Determine the [X, Y] coordinate at the center of the cell enclosing the given text.  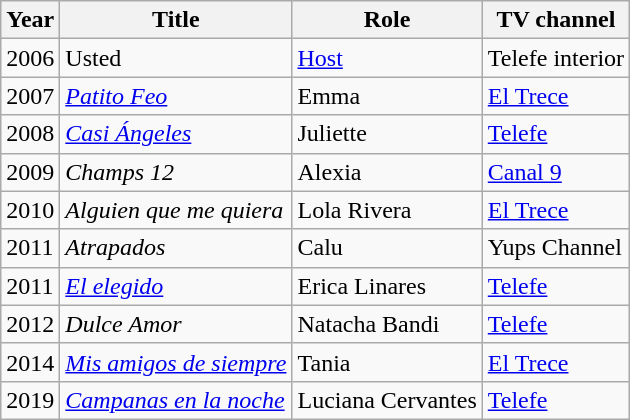
Host [387, 58]
Year [30, 20]
Emma [387, 96]
Title [176, 20]
Atrapados [176, 248]
Telefe interior [556, 58]
Patito Feo [176, 96]
2009 [30, 172]
Canal 9 [556, 172]
Alexia [387, 172]
Role [387, 20]
Usted [176, 58]
Natacha Bandi [387, 324]
Champs 12 [176, 172]
TV channel [556, 20]
El elegido [176, 286]
2012 [30, 324]
2010 [30, 210]
Yups Channel [556, 248]
2014 [30, 362]
Juliette [387, 134]
2006 [30, 58]
Tania [387, 362]
2019 [30, 400]
Lola Rivera [387, 210]
Casi Ángeles [176, 134]
2007 [30, 96]
2008 [30, 134]
Luciana Cervantes [387, 400]
Campanas en la noche [176, 400]
Alguien que me quiera [176, 210]
Erica Linares [387, 286]
Mis amigos de siempre [176, 362]
Calu [387, 248]
Dulce Amor [176, 324]
